Provide the [X, Y] coordinate of the cell's center where the given text is located.  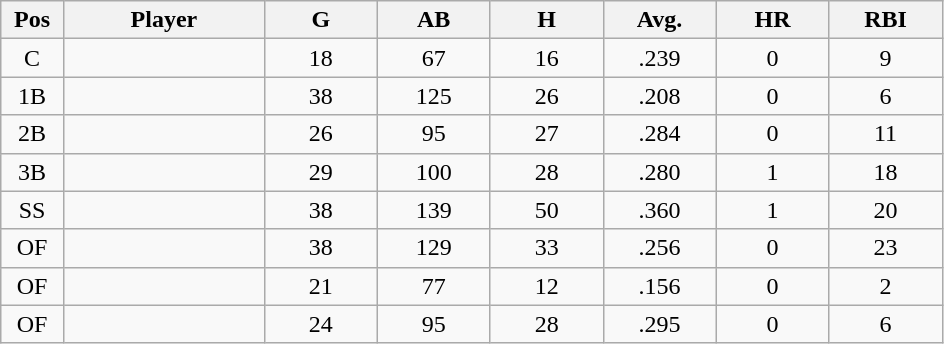
.256 [660, 248]
16 [546, 58]
H [546, 20]
24 [320, 324]
20 [886, 210]
23 [886, 248]
50 [546, 210]
27 [546, 134]
.280 [660, 172]
29 [320, 172]
33 [546, 248]
2B [32, 134]
Pos [32, 20]
3B [32, 172]
77 [434, 286]
2 [886, 286]
9 [886, 58]
G [320, 20]
Avg. [660, 20]
RBI [886, 20]
.284 [660, 134]
Player [164, 20]
AB [434, 20]
.156 [660, 286]
C [32, 58]
12 [546, 286]
SS [32, 210]
HR [772, 20]
129 [434, 248]
1B [32, 96]
11 [886, 134]
.295 [660, 324]
67 [434, 58]
100 [434, 172]
.360 [660, 210]
21 [320, 286]
125 [434, 96]
.208 [660, 96]
.239 [660, 58]
139 [434, 210]
